Return (x, y) of the center of cell containing provided text 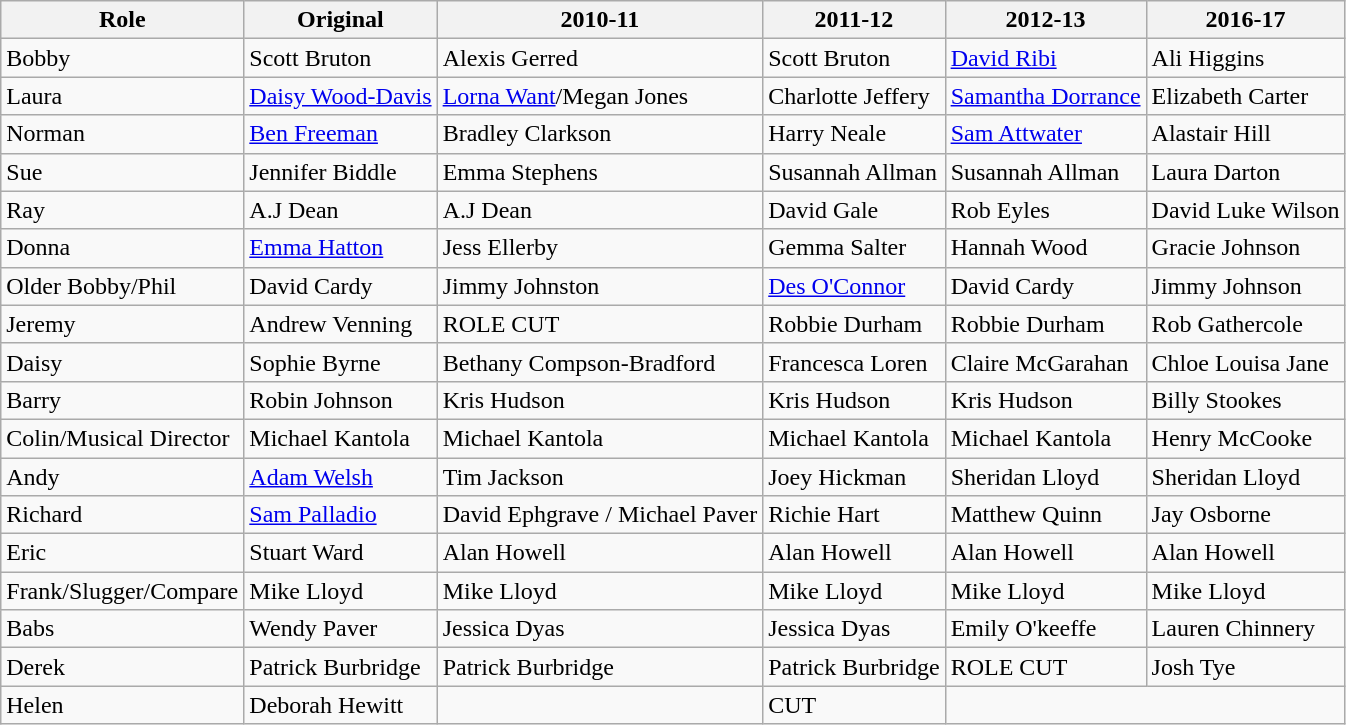
Older Bobby/Phil (122, 286)
Hannah Wood (1046, 248)
Deborah Hewitt (340, 705)
Ali Higgins (1246, 58)
Laura Darton (1246, 172)
Joey Hickman (854, 477)
Josh Tye (1246, 667)
David Luke Wilson (1246, 210)
Colin/Musical Director (122, 438)
Henry McCooke (1246, 438)
Rob Gathercole (1246, 324)
Bethany Compson-Bradford (600, 362)
Sophie Byrne (340, 362)
Claire McGarahan (1046, 362)
Wendy Paver (340, 629)
Sue (122, 172)
Richie Hart (854, 515)
Emma Hatton (340, 248)
Jimmy Johnson (1246, 286)
Billy Stookes (1246, 400)
Helen (122, 705)
Jess Ellerby (600, 248)
CUT (854, 705)
Jimmy Johnston (600, 286)
Elizabeth Carter (1246, 96)
Alexis Gerred (600, 58)
Des O'Connor (854, 286)
Rob Eyles (1046, 210)
Harry Neale (854, 134)
Sam Attwater (1046, 134)
Ben Freeman (340, 134)
Tim Jackson (600, 477)
Laura (122, 96)
Frank/Slugger/Compare (122, 591)
Original (340, 20)
Norman (122, 134)
David Ephgrave / Michael Paver (600, 515)
Stuart Ward (340, 553)
Lauren Chinnery (1246, 629)
Emma Stephens (600, 172)
Gracie Johnson (1246, 248)
Jay Osborne (1246, 515)
Bobby (122, 58)
Jeremy (122, 324)
Andrew Venning (340, 324)
Derek (122, 667)
Matthew Quinn (1046, 515)
2010-11 (600, 20)
Alastair Hill (1246, 134)
2012-13 (1046, 20)
David Gale (854, 210)
Richard (122, 515)
2016-17 (1246, 20)
Gemma Salter (854, 248)
David Ribi (1046, 58)
Chloe Louisa Jane (1246, 362)
Babs (122, 629)
Role (122, 20)
Charlotte Jeffery (854, 96)
Samantha Dorrance (1046, 96)
Adam Welsh (340, 477)
Sam Palladio (340, 515)
Daisy Wood-Davis (340, 96)
Ray (122, 210)
Barry (122, 400)
Daisy (122, 362)
Emily O'keeffe (1046, 629)
Francesca Loren (854, 362)
Eric (122, 553)
Bradley Clarkson (600, 134)
Jennifer Biddle (340, 172)
Robin Johnson (340, 400)
Donna (122, 248)
2011-12 (854, 20)
Andy (122, 477)
Lorna Want/Megan Jones (600, 96)
